Return the [X, Y] coordinate for the center point of the cell that contains the specified text.  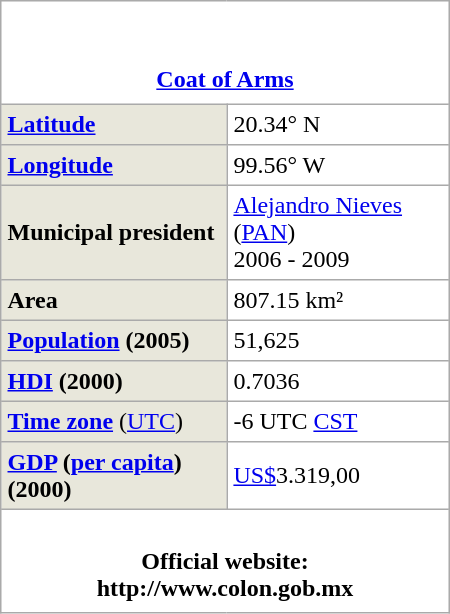
20.34° N [338, 124]
GDP (per capita) (2000) [114, 476]
Alejandro Nieves (PAN)2006 - 2009 [338, 232]
Population (2005) [114, 340]
Municipal president [114, 232]
Latitude [114, 124]
99.56° W [338, 165]
Time zone (UTC) [114, 421]
-6 UTC CST [338, 421]
HDI (2000) [114, 381]
807.15 km² [338, 300]
Area [114, 300]
0.7036 [338, 381]
Longitude [114, 165]
US$3.319,00 [338, 476]
51,625 [338, 340]
